Determine the (X, Y) coordinate at the center of the cell enclosing the given text.  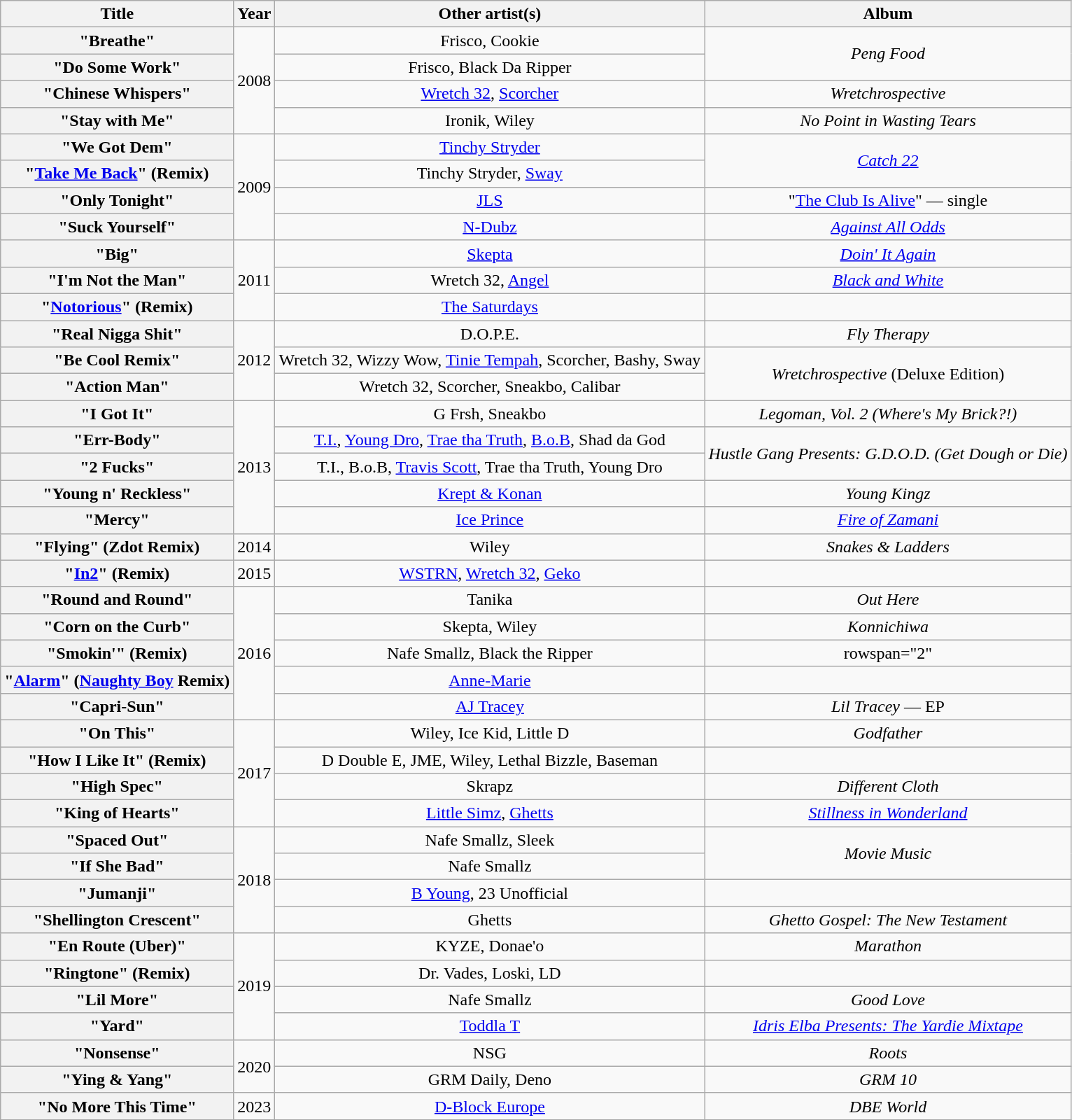
"Chinese Whispers" (118, 94)
2009 (255, 187)
"King of Hearts" (118, 813)
"Ringtone" (Remix) (118, 973)
2020 (255, 1066)
"If She Bad" (118, 867)
Other artist(s) (490, 14)
"Big" (118, 253)
D.O.P.E. (490, 334)
JLS (490, 200)
Tanika (490, 600)
Against All Odds (888, 227)
Marathon (888, 946)
Anne-Marie (490, 680)
"Take Me Back" (Remix) (118, 174)
The Saturdays (490, 307)
"Err-Body" (118, 440)
"No More This Time" (118, 1106)
Idris Elba Presents: The Yardie Mixtape (888, 1026)
"En Route (Uber)" (118, 946)
2016 (255, 653)
Ice Prince (490, 520)
Ironik, Wiley (490, 120)
"Real Nigga Shit" (118, 334)
"We Got Dem" (118, 147)
Dr. Vades, Loski, LD (490, 973)
Young Kingz (888, 493)
Roots (888, 1053)
2023 (255, 1106)
"Suck Yourself" (118, 227)
"Stay with Me" (118, 120)
Wretch 32, Wizzy Wow, Tinie Tempah, Scorcher, Bashy, Sway (490, 360)
Skepta, Wiley (490, 626)
Album (888, 14)
rowspan="2" (888, 653)
"Capri-Sun" (118, 706)
Stillness in Wonderland (888, 813)
"Round and Round" (118, 600)
D Double E, JME, Wiley, Lethal Bizzle, Baseman (490, 759)
Good Love (888, 1000)
Peng Food (888, 54)
2017 (255, 773)
B Young, 23 Unofficial (490, 893)
Catch 22 (888, 160)
2008 (255, 80)
"Do Some Work" (118, 67)
Wretchrospective (Deluxe Edition) (888, 374)
2013 (255, 467)
"Ying & Yang" (118, 1079)
2019 (255, 986)
Frisco, Cookie (490, 41)
"Nonsense" (118, 1053)
Skrapz (490, 787)
"Action Man" (118, 387)
"Spaced Out" (118, 840)
Snakes & Ladders (888, 547)
2015 (255, 573)
Nafe Smallz, Sleek (490, 840)
"Notorious" (Remix) (118, 307)
Konnichiwa (888, 626)
Toddla T (490, 1026)
Different Cloth (888, 787)
Frisco, Black Da Ripper (490, 67)
"2 Fucks" (118, 467)
DBE World (888, 1106)
D-Block Europe (490, 1106)
Black and White (888, 280)
KYZE, Donae'o (490, 946)
"On This" (118, 733)
"Mercy" (118, 520)
Fly Therapy (888, 334)
Wiley, Ice Kid, Little D (490, 733)
2012 (255, 360)
Wretch 32, Scorcher, Sneakbo, Calibar (490, 387)
"How I Like It" (Remix) (118, 759)
Wretch 32, Angel (490, 280)
2018 (255, 880)
G Frsh, Sneakbo (490, 414)
Wiley (490, 547)
Godfather (888, 733)
"Smokin'" (Remix) (118, 653)
2014 (255, 547)
Lil Tracey — EP (888, 706)
Krept & Konan (490, 493)
Hustle Gang Presents: G.D.O.D. (Get Dough or Die) (888, 454)
Skepta (490, 253)
Doin' It Again (888, 253)
Wretch 32, Scorcher (490, 94)
Legoman, Vol. 2 (Where's My Brick?!) (888, 414)
"Lil More" (118, 1000)
"Jumanji" (118, 893)
"Yard" (118, 1026)
Tinchy Stryder, Sway (490, 174)
"Breathe" (118, 41)
GRM Daily, Deno (490, 1079)
WSTRN, Wretch 32, Geko (490, 573)
"I'm Not the Man" (118, 280)
"High Spec" (118, 787)
T.I., Young Dro, Trae tha Truth, B.o.B, Shad da God (490, 440)
Little Simz, Ghetts (490, 813)
N-Dubz (490, 227)
"Alarm" (Naughty Boy Remix) (118, 680)
"Be Cool Remix" (118, 360)
Out Here (888, 600)
"Flying" (Zdot Remix) (118, 547)
NSG (490, 1053)
T.I., B.o.B, Travis Scott, Trae tha Truth, Young Dro (490, 467)
Ghetts (490, 920)
"Only Tonight" (118, 200)
Title (118, 14)
"I Got It" (118, 414)
Year (255, 14)
Nafe Smallz, Black the Ripper (490, 653)
"In2" (Remix) (118, 573)
"The Club Is Alive" — single (888, 200)
"Corn on the Curb" (118, 626)
No Point in Wasting Tears (888, 120)
Wretchrospective (888, 94)
Tinchy Stryder (490, 147)
Fire of Zamani (888, 520)
AJ Tracey (490, 706)
2011 (255, 280)
"Shellington Crescent" (118, 920)
Movie Music (888, 853)
Ghetto Gospel: The New Testament (888, 920)
"Young n' Reckless" (118, 493)
GRM 10 (888, 1079)
